Return the [X, Y] coordinate for the center point of the cell that contains the specified text.  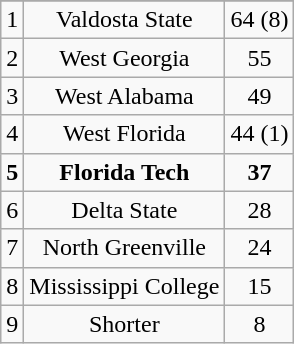
3 [12, 96]
37 [260, 172]
15 [260, 286]
5 [12, 172]
64 (8) [260, 20]
Delta State [124, 210]
4 [12, 134]
24 [260, 248]
9 [12, 324]
Valdosta State [124, 20]
1 [12, 20]
West Florida [124, 134]
44 (1) [260, 134]
49 [260, 96]
North Greenville [124, 248]
West Alabama [124, 96]
Mississippi College [124, 286]
55 [260, 58]
6 [12, 210]
2 [12, 58]
28 [260, 210]
Shorter [124, 324]
Florida Tech [124, 172]
West Georgia [124, 58]
7 [12, 248]
